Extract the [x, y] coordinate from the center of the cell holding the provided text.  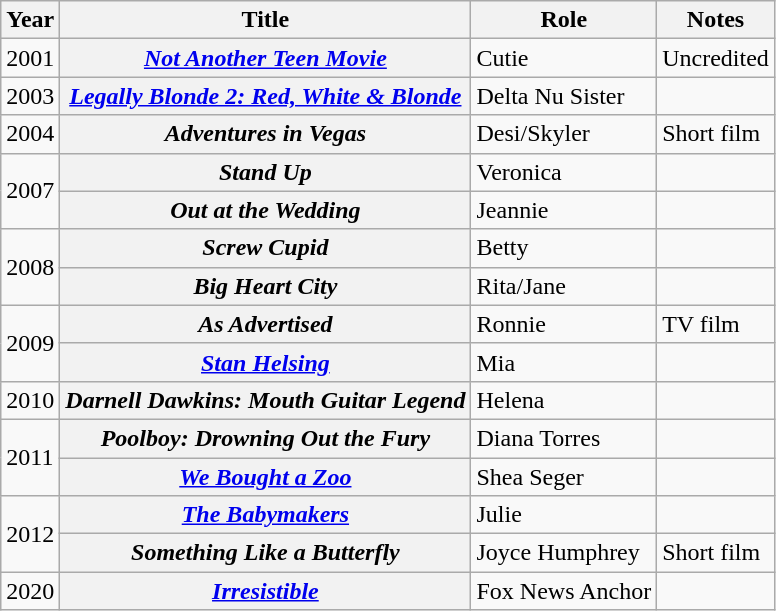
Darnell Dawkins: Mouth Guitar Legend [266, 400]
Helena [564, 400]
Not Another Teen Movie [266, 58]
Veronica [564, 172]
Cutie [564, 58]
Stand Up [266, 172]
Title [266, 20]
2007 [30, 191]
2003 [30, 96]
Stan Helsing [266, 362]
2008 [30, 267]
Year [30, 20]
Irresistible [266, 591]
Mia [564, 362]
Adventures in Vegas [266, 134]
Legally Blonde 2: Red, White & Blonde [266, 96]
2009 [30, 343]
Julie [564, 515]
Joyce Humphrey [564, 553]
We Bought a Zoo [266, 477]
2012 [30, 534]
Fox News Anchor [564, 591]
Jeannie [564, 210]
Ronnie [564, 324]
As Advertised [266, 324]
TV film [716, 324]
Shea Seger [564, 477]
Something Like a Butterfly [266, 553]
Role [564, 20]
2011 [30, 457]
2004 [30, 134]
The Babymakers [266, 515]
Screw Cupid [266, 248]
Betty [564, 248]
2010 [30, 400]
Poolboy: Drowning Out the Fury [266, 438]
Rita/Jane [564, 286]
Uncredited [716, 58]
2020 [30, 591]
Delta Nu Sister [564, 96]
Out at the Wedding [266, 210]
2001 [30, 58]
Diana Torres [564, 438]
Desi/Skyler [564, 134]
Big Heart City [266, 286]
Notes [716, 20]
